Locate the cell with the specified text and output its [X, Y] center coordinate. 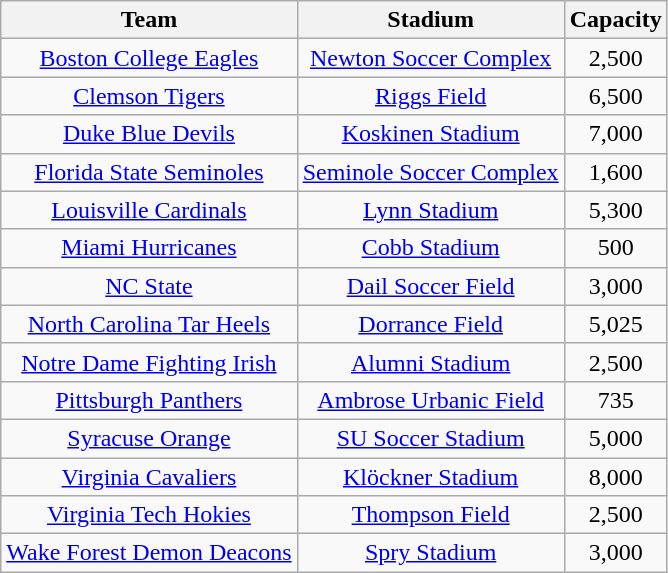
Newton Soccer Complex [430, 58]
Notre Dame Fighting Irish [149, 362]
8,000 [616, 477]
7,000 [616, 134]
Spry Stadium [430, 553]
SU Soccer Stadium [430, 438]
Klöckner Stadium [430, 477]
5,000 [616, 438]
Boston College Eagles [149, 58]
Wake Forest Demon Deacons [149, 553]
735 [616, 400]
Duke Blue Devils [149, 134]
Thompson Field [430, 515]
500 [616, 248]
6,500 [616, 96]
Pittsburgh Panthers [149, 400]
Riggs Field [430, 96]
NC State [149, 286]
Virginia Tech Hokies [149, 515]
Louisville Cardinals [149, 210]
Syracuse Orange [149, 438]
Ambrose Urbanic Field [430, 400]
Dail Soccer Field [430, 286]
Koskinen Stadium [430, 134]
1,600 [616, 172]
Virginia Cavaliers [149, 477]
Lynn Stadium [430, 210]
Capacity [616, 20]
North Carolina Tar Heels [149, 324]
5,300 [616, 210]
Seminole Soccer Complex [430, 172]
Miami Hurricanes [149, 248]
Cobb Stadium [430, 248]
Alumni Stadium [430, 362]
Florida State Seminoles [149, 172]
Team [149, 20]
Dorrance Field [430, 324]
Clemson Tigers [149, 96]
Stadium [430, 20]
5,025 [616, 324]
